Output the [x, y] coordinate of the center of the cell containing the given text.  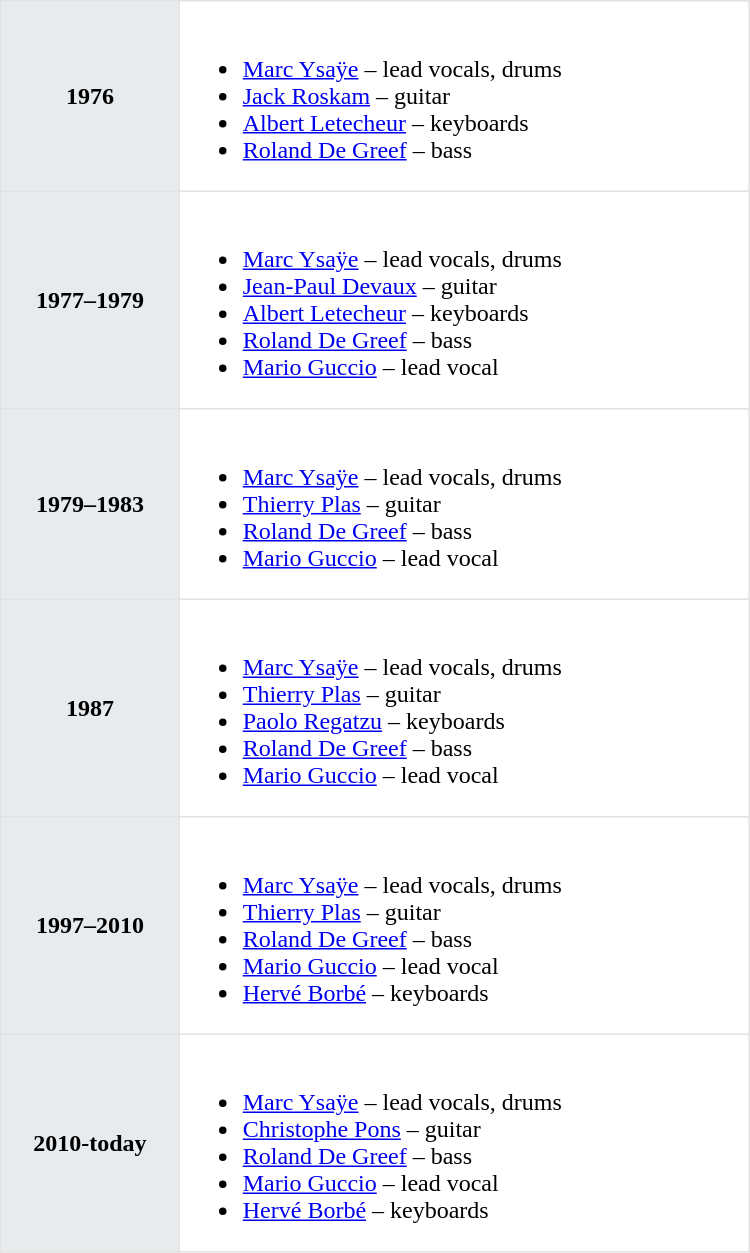
1987 [90, 708]
1979–1983 [90, 504]
1977–1979 [90, 300]
Marc Ysaÿe – lead vocals, drumsThierry Plas – guitarPaolo Regatzu – keyboardsRoland De Greef – bassMario Guccio – lead vocal [464, 708]
2010-today [90, 1143]
Marc Ysaÿe – lead vocals, drumsThierry Plas – guitarRoland De Greef – bassMario Guccio – lead vocal [464, 504]
1976 [90, 96]
Marc Ysaÿe – lead vocals, drumsJack Roskam – guitarAlbert Letecheur – keyboardsRoland De Greef – bass [464, 96]
1997–2010 [90, 926]
Marc Ysaÿe – lead vocals, drumsChristophe Pons – guitarRoland De Greef – bassMario Guccio – lead vocalHervé Borbé – keyboards [464, 1143]
Marc Ysaÿe – lead vocals, drumsThierry Plas – guitarRoland De Greef – bassMario Guccio – lead vocalHervé Borbé – keyboards [464, 926]
Marc Ysaÿe – lead vocals, drumsJean-Paul Devaux – guitarAlbert Letecheur – keyboardsRoland De Greef – bassMario Guccio – lead vocal [464, 300]
